Locate the cell with the specified text and output its (x, y) center coordinate. 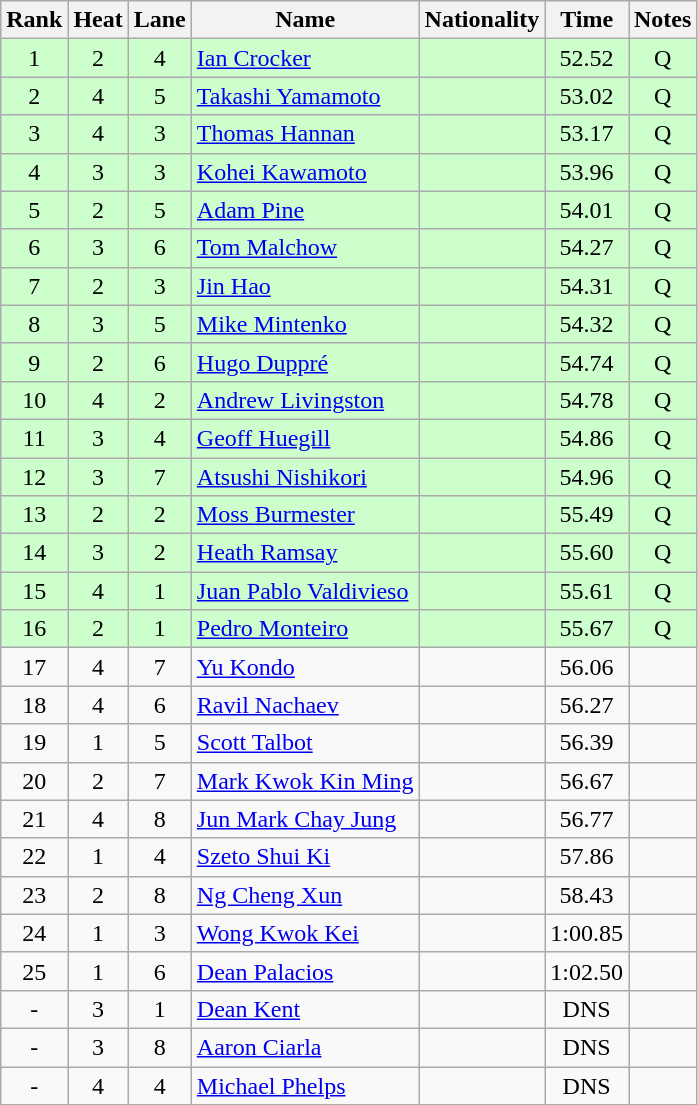
Pedro Monteiro (305, 629)
Notes (662, 20)
56.39 (587, 743)
15 (34, 591)
Wong Kwok Kei (305, 933)
1:02.50 (587, 971)
54.78 (587, 400)
Jin Hao (305, 286)
54.86 (587, 438)
54.27 (587, 248)
Adam Pine (305, 210)
55.60 (587, 553)
Heath Ramsay (305, 553)
Dean Kent (305, 1009)
53.17 (587, 134)
54.01 (587, 210)
Lane (160, 20)
23 (34, 895)
54.31 (587, 286)
19 (34, 743)
Rank (34, 20)
56.67 (587, 781)
54.74 (587, 362)
9 (34, 362)
17 (34, 667)
20 (34, 781)
Thomas Hannan (305, 134)
Mark Kwok Kin Ming (305, 781)
54.96 (587, 477)
Ian Crocker (305, 58)
55.61 (587, 591)
56.06 (587, 667)
Juan Pablo Valdivieso (305, 591)
Name (305, 20)
Takashi Yamamoto (305, 96)
Atsushi Nishikori (305, 477)
Nationality (482, 20)
Scott Talbot (305, 743)
Mike Mintenko (305, 324)
55.67 (587, 629)
Andrew Livingston (305, 400)
Tom Malchow (305, 248)
Kohei Kawamoto (305, 172)
Heat (98, 20)
54.32 (587, 324)
Dean Palacios (305, 971)
24 (34, 933)
Ng Cheng Xun (305, 895)
Szeto Shui Ki (305, 857)
55.49 (587, 515)
12 (34, 477)
Ravil Nachaev (305, 705)
Michael Phelps (305, 1085)
58.43 (587, 895)
1:00.85 (587, 933)
25 (34, 971)
13 (34, 515)
21 (34, 819)
10 (34, 400)
Yu Kondo (305, 667)
Aaron Ciarla (305, 1047)
53.02 (587, 96)
22 (34, 857)
56.77 (587, 819)
Time (587, 20)
Hugo Duppré (305, 362)
52.52 (587, 58)
56.27 (587, 705)
Jun Mark Chay Jung (305, 819)
14 (34, 553)
Moss Burmester (305, 515)
57.86 (587, 857)
53.96 (587, 172)
11 (34, 438)
Geoff Huegill (305, 438)
16 (34, 629)
18 (34, 705)
